Provide the (X, Y) coordinate of the cell's center where the given text is located.  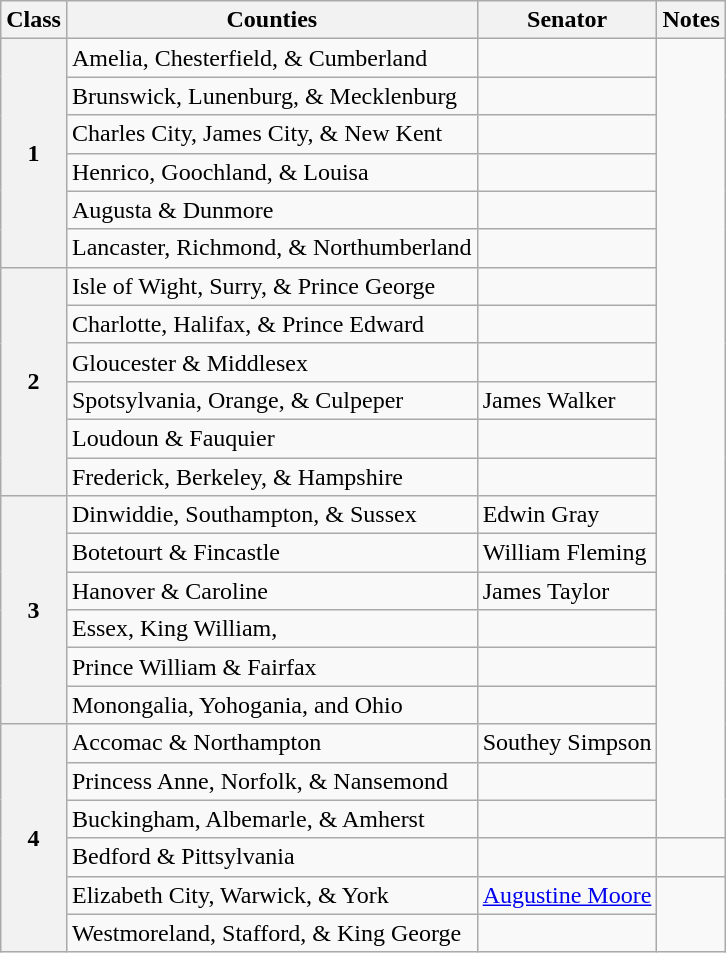
Bedford & Pittsylvania (272, 857)
James Taylor (567, 591)
Westmoreland, Stafford, & King George (272, 933)
James Walker (567, 400)
Dinwiddie, Southampton, & Sussex (272, 515)
3 (34, 610)
Senator (567, 20)
Princess Anne, Norfolk, & Nansemond (272, 781)
Augusta & Dunmore (272, 210)
1 (34, 153)
Isle of Wight, Surry, & Prince George (272, 286)
Loudoun & Fauquier (272, 438)
Brunswick, Lunenburg, & Mecklenburg (272, 96)
Spotsylvania, Orange, & Culpeper (272, 400)
Henrico, Goochland, & Louisa (272, 172)
William Fleming (567, 553)
Monongalia, Yohogania, and Ohio (272, 705)
Augustine Moore (567, 895)
Class (34, 20)
Accomac & Northampton (272, 743)
Elizabeth City, Warwick, & York (272, 895)
Charles City, James City, & New Kent (272, 134)
Prince William & Fairfax (272, 667)
Buckingham, Albemarle, & Amherst (272, 819)
Hanover & Caroline (272, 591)
Notes (691, 20)
Lancaster, Richmond, & Northumberland (272, 248)
Counties (272, 20)
Essex, King William, (272, 629)
Amelia, Chesterfield, & Cumberland (272, 58)
Botetourt & Fincastle (272, 553)
Charlotte, Halifax, & Prince Edward (272, 324)
Edwin Gray (567, 515)
Gloucester & Middlesex (272, 362)
Frederick, Berkeley, & Hampshire (272, 477)
4 (34, 838)
Southey Simpson (567, 743)
2 (34, 381)
